From the cell containing the given text, extract its center point as (X, Y) coordinate. 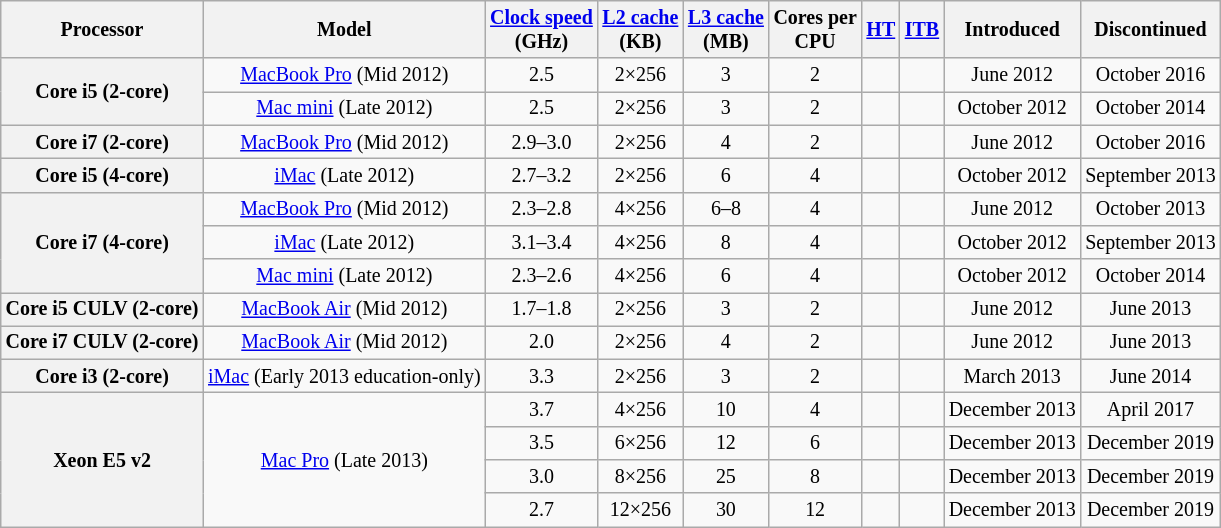
8×256 (641, 476)
L2 cache(KB) (641, 30)
Core i5 CULV (2-core) (102, 310)
Introduced (1012, 30)
Core i3 (2-core) (102, 376)
3.1–3.4 (541, 242)
Discontinued (1150, 30)
Xeon E5 v2 (102, 460)
10 (726, 410)
1.7–1.8 (541, 310)
March 2013 (1012, 376)
HT (881, 30)
3.7 (541, 410)
6–8 (726, 208)
3.3 (541, 376)
Core i5 (2-core) (102, 92)
ITB (922, 30)
June 2014 (1150, 376)
L3 cache(MB) (726, 30)
Core i7 (2-core) (102, 142)
6×256 (641, 444)
25 (726, 476)
2.3–2.8 (541, 208)
2.7–3.2 (541, 176)
Processor (102, 30)
3.5 (541, 444)
April 2017 (1150, 410)
Core i7 (4-core) (102, 242)
October 2013 (1150, 208)
Model (344, 30)
Mac Pro (Late 2013) (344, 460)
Cores perCPU (816, 30)
2.7 (541, 510)
3.0 (541, 476)
12×256 (641, 510)
Core i5 (4-core) (102, 176)
2.0 (541, 342)
Core i7 CULV (2-core) (102, 342)
30 (726, 510)
iMac (Early 2013 education-only) (344, 376)
Clock speed(GHz) (541, 30)
2.3–2.6 (541, 276)
2.9–3.0 (541, 142)
